Extract the [x, y] coordinate from the center of the cell holding the provided text.  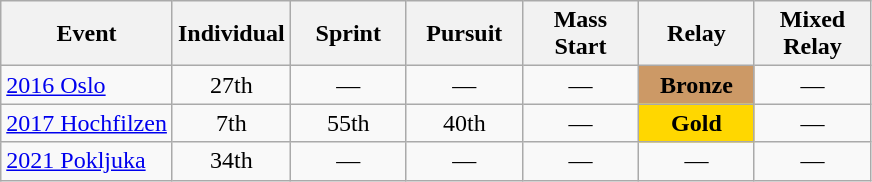
Relay [696, 34]
2021 Pokljuka [87, 161]
2017 Hochfilzen [87, 123]
27th [231, 85]
Gold [696, 123]
7th [231, 123]
Bronze [696, 85]
2016 Oslo [87, 85]
Mass Start [580, 34]
34th [231, 161]
Sprint [348, 34]
40th [464, 123]
Pursuit [464, 34]
Event [87, 34]
Individual [231, 34]
55th [348, 123]
Mixed Relay [812, 34]
